Determine the [x, y] coordinate at the center of the cell enclosing the given text.  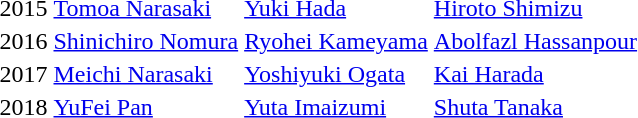
Yoshiyuki Ogata [336, 74]
Kai Harada [535, 74]
Abolfazl Hassanpour [535, 41]
Meichi Narasaki [146, 74]
Ryohei Kameyama [336, 41]
Shinichiro Nomura [146, 41]
